Determine the [X, Y] coordinate at the center of the cell enclosing the given text.  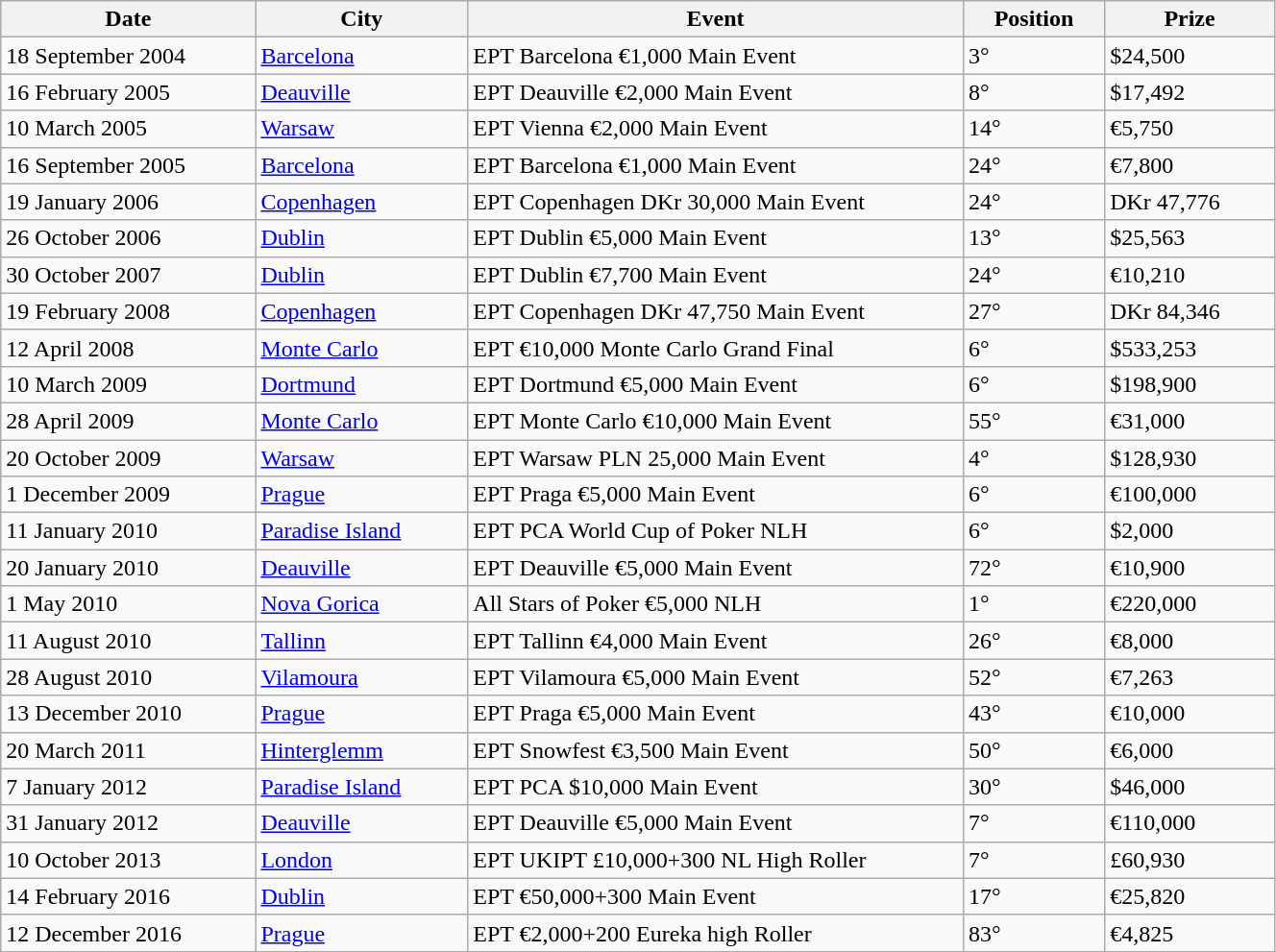
13° [1034, 238]
19 February 2008 [129, 311]
$128,930 [1190, 458]
28 April 2009 [129, 421]
50° [1034, 750]
10 March 2009 [129, 384]
€6,000 [1190, 750]
11 August 2010 [129, 641]
18 September 2004 [129, 56]
EPT Deauville €2,000 Main Event [716, 92]
1 December 2009 [129, 495]
19 January 2006 [129, 202]
EPT UKIPT £10,000+300 NL High Roller [716, 860]
20 October 2009 [129, 458]
$25,563 [1190, 238]
14° [1034, 129]
30° [1034, 787]
31 January 2012 [129, 823]
€4,825 [1190, 933]
€7,800 [1190, 165]
EPT Snowfest €3,500 Main Event [716, 750]
EPT Dublin €5,000 Main Event [716, 238]
EPT Vienna €2,000 Main Event [716, 129]
43° [1034, 714]
EPT Tallinn €4,000 Main Event [716, 641]
Date [129, 19]
12 December 2016 [129, 933]
EPT PCA $10,000 Main Event [716, 787]
16 September 2005 [129, 165]
€220,000 [1190, 604]
$17,492 [1190, 92]
€31,000 [1190, 421]
EPT €50,000+300 Main Event [716, 896]
€7,263 [1190, 677]
€10,900 [1190, 568]
EPT Warsaw PLN 25,000 Main Event [716, 458]
Event [716, 19]
DKr 84,346 [1190, 311]
EPT €2,000+200 Eureka high Roller [716, 933]
11 January 2010 [129, 531]
26° [1034, 641]
3° [1034, 56]
Dortmund [361, 384]
26 October 2006 [129, 238]
Prize [1190, 19]
20 March 2011 [129, 750]
€8,000 [1190, 641]
72° [1034, 568]
EPT Dortmund €5,000 Main Event [716, 384]
1° [1034, 604]
€10,000 [1190, 714]
$198,900 [1190, 384]
27° [1034, 311]
Tallinn [361, 641]
17° [1034, 896]
EPT Dublin €7,700 Main Event [716, 275]
€25,820 [1190, 896]
30 October 2007 [129, 275]
€5,750 [1190, 129]
London [361, 860]
Vilamoura [361, 677]
Position [1034, 19]
DKr 47,776 [1190, 202]
Hinterglemm [361, 750]
4° [1034, 458]
£60,930 [1190, 860]
Nova Gorica [361, 604]
16 February 2005 [129, 92]
12 April 2008 [129, 348]
All Stars of Poker €5,000 NLH [716, 604]
52° [1034, 677]
EPT PCA World Cup of Poker NLH [716, 531]
14 February 2016 [129, 896]
13 December 2010 [129, 714]
83° [1034, 933]
8° [1034, 92]
28 August 2010 [129, 677]
20 January 2010 [129, 568]
$2,000 [1190, 531]
€100,000 [1190, 495]
10 March 2005 [129, 129]
$533,253 [1190, 348]
EPT €10,000 Monte Carlo Grand Final [716, 348]
10 October 2013 [129, 860]
EPT Vilamoura €5,000 Main Event [716, 677]
$24,500 [1190, 56]
EPT Copenhagen DKr 30,000 Main Event [716, 202]
City [361, 19]
EPT Monte Carlo €10,000 Main Event [716, 421]
€10,210 [1190, 275]
€110,000 [1190, 823]
55° [1034, 421]
EPT Copenhagen DKr 47,750 Main Event [716, 311]
7 January 2012 [129, 787]
1 May 2010 [129, 604]
$46,000 [1190, 787]
